Detect which cell encompasses the target text, then output its [X, Y] center coordinate. 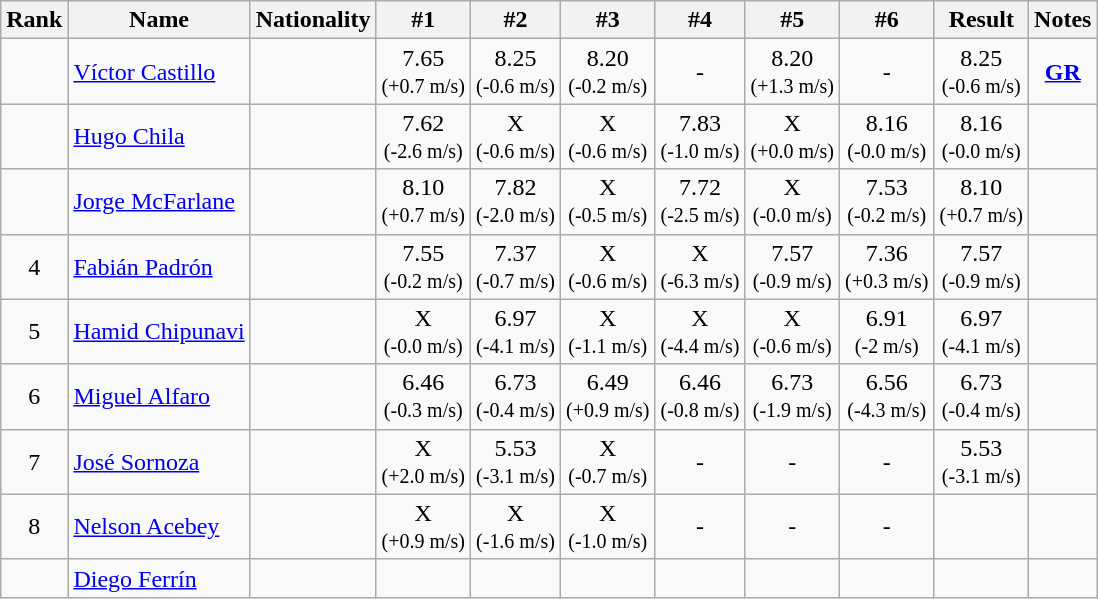
7.55 (-0.2 m/s) [424, 266]
6.46 (-0.8 m/s) [700, 396]
8.16(-0.0 m/s) [982, 136]
#4 [700, 20]
6.97 (-4.1 m/s) [516, 332]
X (-6.3 m/s) [700, 266]
7.53 (-0.2 m/s) [886, 202]
8.16 (-0.0 m/s) [886, 136]
#3 [608, 20]
6.46 (-0.3 m/s) [424, 396]
7.65 (+0.7 m/s) [424, 72]
8.10 (+0.7 m/s) [424, 202]
5.53 (-3.1 m/s) [516, 462]
8.10(+0.7 m/s) [982, 202]
Nelson Acebey [159, 526]
Miguel Alfaro [159, 396]
Hamid Chipunavi [159, 332]
6.49 (+0.9 m/s) [608, 396]
Rank [34, 20]
7.72 (-2.5 m/s) [700, 202]
7.82 (-2.0 m/s) [516, 202]
#5 [792, 20]
7 [34, 462]
5.53(-3.1 m/s) [982, 462]
8.20 (+1.3 m/s) [792, 72]
Hugo Chila [159, 136]
X (-1.6 m/s) [516, 526]
8.20 (-0.2 m/s) [608, 72]
X (+0.9 m/s) [424, 526]
X (-4.4 m/s) [700, 332]
8 [34, 526]
8.25 (-0.6 m/s) [516, 72]
#1 [424, 20]
6.91 (-2 m/s) [886, 332]
#2 [516, 20]
X (-0.5 m/s) [608, 202]
6.73 (-1.9 m/s) [792, 396]
6.56 (-4.3 m/s) [886, 396]
Diego Ferrín [159, 578]
6.73 (-0.4 m/s) [516, 396]
7.62 (-2.6 m/s) [424, 136]
X (+0.0 m/s) [792, 136]
7.37 (-0.7 m/s) [516, 266]
X (-1.1 m/s) [608, 332]
Name [159, 20]
7.83 (-1.0 m/s) [700, 136]
4 [34, 266]
7.36 (+0.3 m/s) [886, 266]
X (-0.7 m/s) [608, 462]
6.73(-0.4 m/s) [982, 396]
8.25(-0.6 m/s) [982, 72]
José Sornoza [159, 462]
6.97(-4.1 m/s) [982, 332]
Víctor Castillo [159, 72]
Fabián Padrón [159, 266]
Jorge McFarlane [159, 202]
Nationality [313, 20]
7.57 (-0.9 m/s) [792, 266]
GR [1063, 72]
7.57(-0.9 m/s) [982, 266]
Result [982, 20]
Notes [1063, 20]
X (+2.0 m/s) [424, 462]
#6 [886, 20]
5 [34, 332]
X (-1.0 m/s) [608, 526]
6 [34, 396]
